Locate the cell with the specified text and output its (x, y) center coordinate. 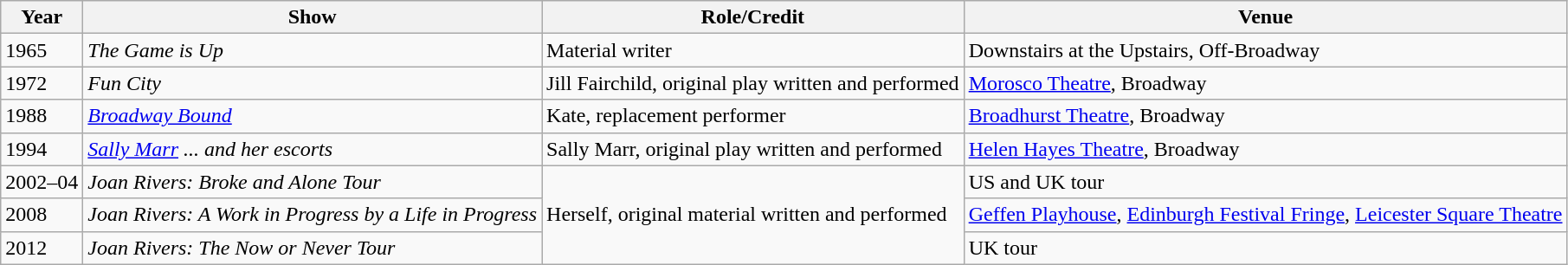
2012 (42, 248)
UK tour (1266, 248)
2008 (42, 215)
Role/Credit (753, 17)
Venue (1266, 17)
1988 (42, 116)
Material writer (753, 50)
Joan Rivers: A Work in Progress by a Life in Progress (313, 215)
Show (313, 17)
US and UK tour (1266, 182)
Fun City (313, 83)
Joan Rivers: The Now or Never Tour (313, 248)
Herself, original material written and performed (753, 215)
Downstairs at the Upstairs, Off-Broadway (1266, 50)
Year (42, 17)
Jill Fairchild, original play written and performed (753, 83)
Helen Hayes Theatre, Broadway (1266, 149)
1994 (42, 149)
Broadhurst Theatre, Broadway (1266, 116)
The Game is Up (313, 50)
1972 (42, 83)
Sally Marr, original play written and performed (753, 149)
1965 (42, 50)
Geffen Playhouse, Edinburgh Festival Fringe, Leicester Square Theatre (1266, 215)
Broadway Bound (313, 116)
2002–04 (42, 182)
Kate, replacement performer (753, 116)
Sally Marr ... and her escorts (313, 149)
Morosco Theatre, Broadway (1266, 83)
Joan Rivers: Broke and Alone Tour (313, 182)
